Capture the cell that displays the provided text and extract its (x, y) central coordinate. 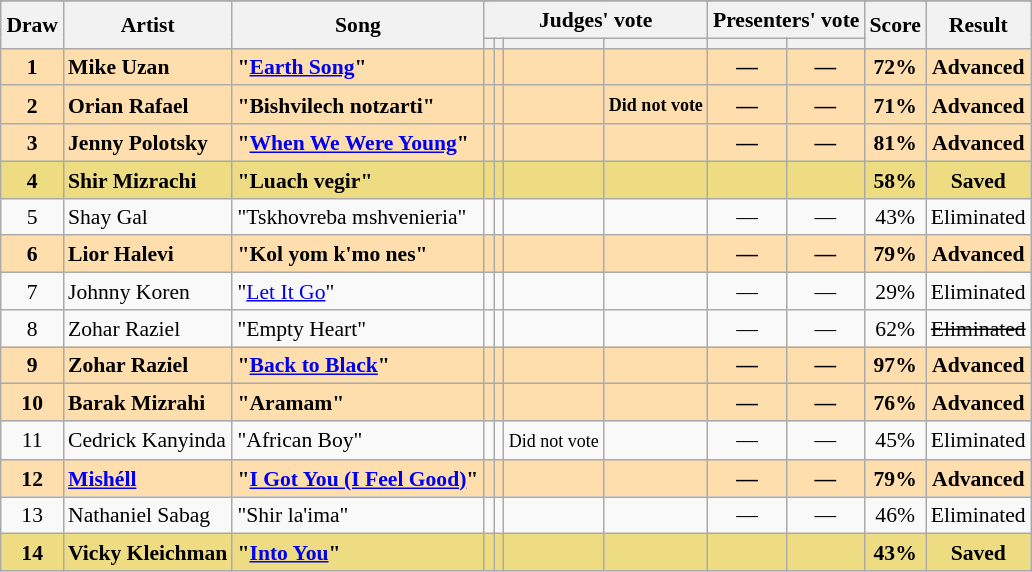
Shir Mizrachi (148, 180)
"Bishvilech notzarti" (358, 106)
Shay Gal (148, 216)
2 (32, 106)
10 (32, 402)
Song (358, 24)
Draw (32, 24)
"I Got You (I Feel Good)" (358, 478)
1 (32, 66)
46% (896, 516)
Judges' vote (596, 20)
Vicky Kleichman (148, 552)
76% (896, 402)
Artist (148, 24)
8 (32, 328)
71% (896, 106)
Cedrick Kanyinda (148, 440)
14 (32, 552)
Orian Rafael (148, 106)
13 (32, 516)
97% (896, 366)
Score (896, 24)
45% (896, 440)
Nathaniel Sabag (148, 516)
Mishéll (148, 478)
11 (32, 440)
Mike Uzan (148, 66)
62% (896, 328)
9 (32, 366)
5 (32, 216)
12 (32, 478)
Presenters' vote (786, 20)
Jenny Polotsky (148, 142)
"Into You" (358, 552)
"African Boy" (358, 440)
72% (896, 66)
7 (32, 292)
"Let It Go" (358, 292)
"Luach vegir" (358, 180)
"Empty Heart" (358, 328)
"Shir la'ima" (358, 516)
Johnny Koren (148, 292)
58% (896, 180)
"Aramam" (358, 402)
81% (896, 142)
4 (32, 180)
Lior Halevi (148, 254)
Result (978, 24)
"Tskhovreba mshvenieria" (358, 216)
"When We Were Young" (358, 142)
3 (32, 142)
29% (896, 292)
"Kol yom k'mo nes" (358, 254)
"Earth Song" (358, 66)
"Back to Black" (358, 366)
Barak Mizrahi (148, 402)
6 (32, 254)
